Extract the [X, Y] coordinate from the center of the cell holding the provided text.  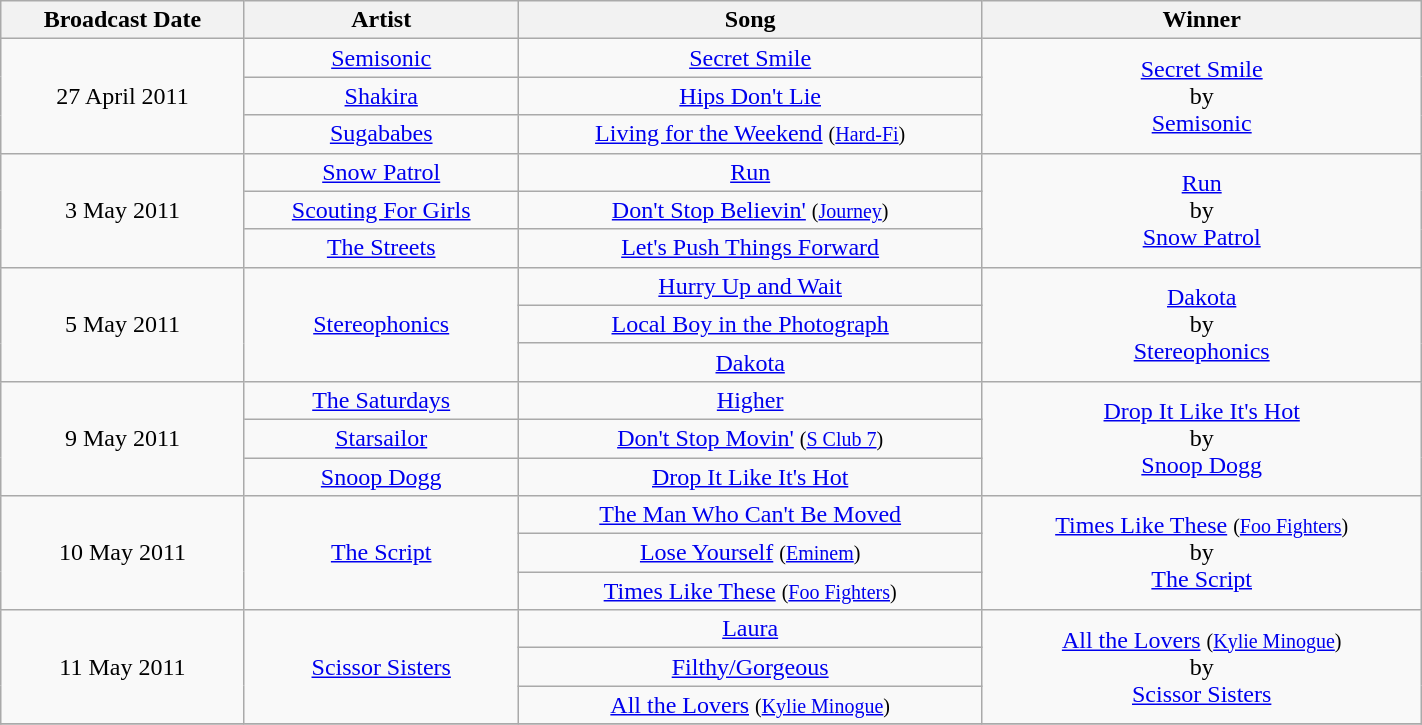
Hurry Up and Wait [750, 286]
27 April 2011 [122, 96]
Times Like These (Foo Fighters) [750, 591]
Artist [381, 20]
Living for the Weekend (Hard-Fi) [750, 134]
Sugababes [381, 134]
Dakota [750, 362]
Let's Push Things Forward [750, 248]
The Script [381, 553]
10 May 2011 [122, 553]
Don't Stop Movin' (S Club 7) [750, 438]
Run [750, 172]
Shakira [381, 96]
Drop It Like It's Hot [750, 477]
Don't Stop Believin' (Journey) [750, 210]
Starsailor [381, 438]
Semisonic [381, 58]
Winner [1202, 20]
5 May 2011 [122, 324]
The Streets [381, 248]
All the Lovers (Kylie Minogue)byScissor Sisters [1202, 667]
Higher [750, 400]
Song [750, 20]
RunbySnow Patrol [1202, 210]
Drop It Like It's HotbySnoop Dogg [1202, 438]
Scissor Sisters [381, 667]
Hips Don't Lie [750, 96]
Snoop Dogg [381, 477]
Times Like These (Foo Fighters)byThe Script [1202, 553]
The Man Who Can't Be Moved [750, 515]
Secret Smile [750, 58]
Snow Patrol [381, 172]
The Saturdays [381, 400]
Secret SmilebySemisonic [1202, 96]
Scouting For Girls [381, 210]
All the Lovers (Kylie Minogue) [750, 705]
DakotabyStereophonics [1202, 324]
Stereophonics [381, 324]
3 May 2011 [122, 210]
Lose Yourself (Eminem) [750, 553]
Laura [750, 629]
Filthy/Gorgeous [750, 667]
11 May 2011 [122, 667]
Broadcast Date [122, 20]
Local Boy in the Photograph [750, 324]
9 May 2011 [122, 438]
